Scan for the cell matching the given text and deliver its [x, y] coordinate at center. 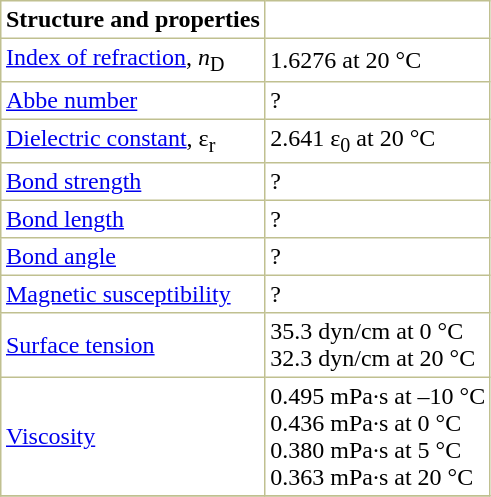
Bond strength [133, 182]
Surface tension [133, 345]
Viscosity [133, 437]
Bond angle [133, 257]
1.6276 at 20 °C [378, 60]
35.3 dyn/cm at 0 °C32.3 dyn/cm at 20 °C [378, 345]
Index of refraction, nD [133, 60]
Abbe number [133, 101]
Bond length [133, 220]
2.641 ε0 at 20 °C [378, 142]
Dielectric constant, εr [133, 142]
Magnetic susceptibility [133, 295]
Structure and properties [133, 20]
0.495 mPa·s at –10 °C0.436 mPa·s at 0 °C0.380 mPa·s at 5 °C0.363 mPa·s at 20 °C [378, 437]
